Extract the [X, Y] coordinate from the center of the cell holding the provided text.  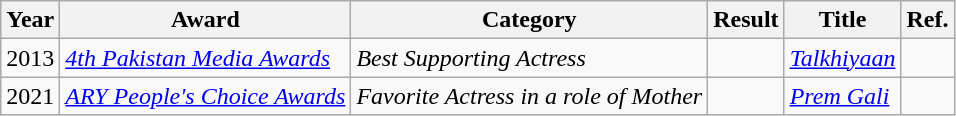
Best Supporting Actress [530, 58]
2013 [30, 58]
ARY People's Choice Awards [206, 96]
Year [30, 20]
Prem Gali [842, 96]
Talkhiyaan [842, 58]
Title [842, 20]
2021 [30, 96]
Award [206, 20]
Result [746, 20]
Category [530, 20]
Favorite Actress in a role of Mother [530, 96]
4th Pakistan Media Awards [206, 58]
Ref. [928, 20]
